Return the [X, Y] coordinate for the center point of the cell that contains the specified text.  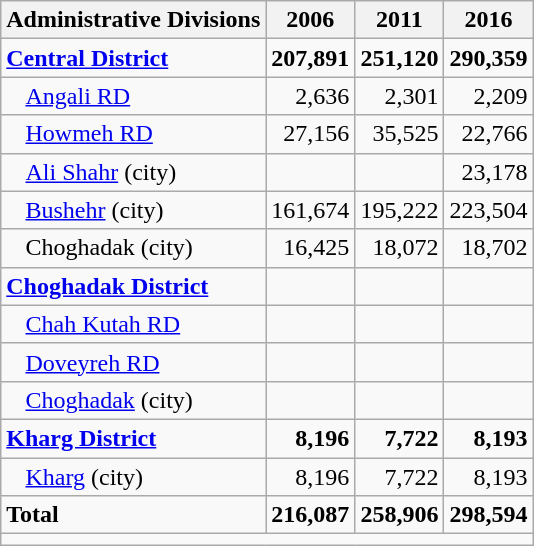
Bushehr (city) [134, 210]
290,359 [488, 58]
298,594 [488, 515]
207,891 [310, 58]
Howmeh RD [134, 134]
2,209 [488, 96]
Chah Kutah RD [134, 324]
Central District [134, 58]
Total [134, 515]
Angali RD [134, 96]
22,766 [488, 134]
18,702 [488, 248]
23,178 [488, 172]
Ali Shahr (city) [134, 172]
Administrative Divisions [134, 20]
35,525 [400, 134]
258,906 [400, 515]
Doveyreh RD [134, 362]
216,087 [310, 515]
2,301 [400, 96]
2016 [488, 20]
2011 [400, 20]
16,425 [310, 248]
Choghadak District [134, 286]
18,072 [400, 248]
2,636 [310, 96]
Kharg (city) [134, 477]
251,120 [400, 58]
27,156 [310, 134]
223,504 [488, 210]
161,674 [310, 210]
2006 [310, 20]
195,222 [400, 210]
Kharg District [134, 438]
